Output the (X, Y) coordinate of the center of the cell containing the given text.  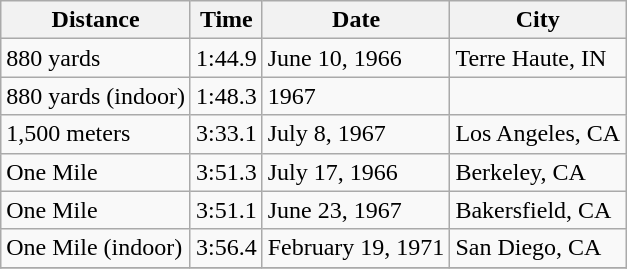
Time (226, 20)
Bakersfield, CA (538, 210)
1967 (356, 96)
Distance (96, 20)
1:48.3 (226, 96)
July 8, 1967 (356, 134)
3:51.3 (226, 172)
June 23, 1967 (356, 210)
June 10, 1966 (356, 58)
1:44.9 (226, 58)
3:33.1 (226, 134)
February 19, 1971 (356, 248)
880 yards (indoor) (96, 96)
One Mile (indoor) (96, 248)
3:51.1 (226, 210)
Berkeley, CA (538, 172)
July 17, 1966 (356, 172)
Los Angeles, CA (538, 134)
3:56.4 (226, 248)
City (538, 20)
880 yards (96, 58)
1,500 meters (96, 134)
San Diego, CA (538, 248)
Terre Haute, IN (538, 58)
Date (356, 20)
